Extract the (x, y) coordinate from the center of the cell holding the provided text.  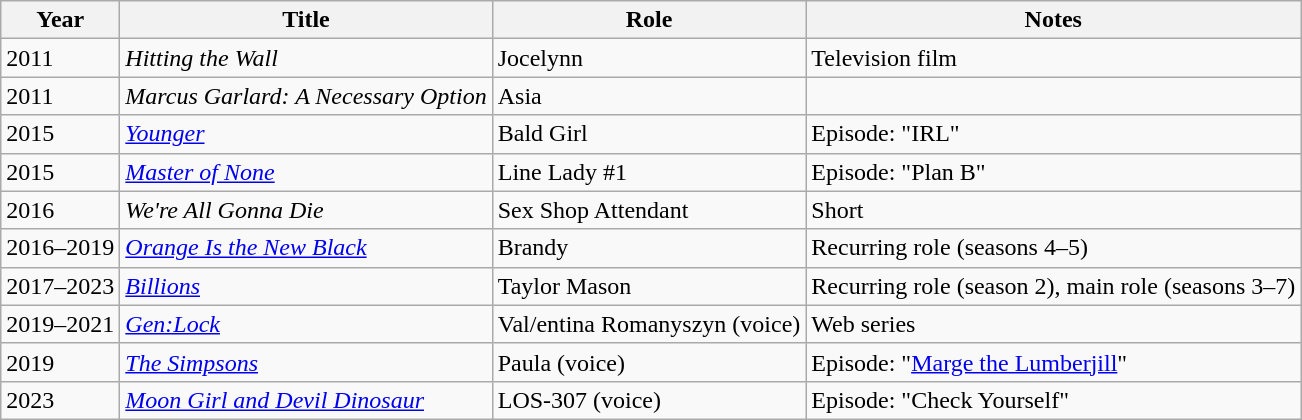
Taylor Mason (649, 286)
The Simpsons (306, 362)
2016 (60, 210)
Episode: "Plan B" (1054, 172)
Master of None (306, 172)
Younger (306, 134)
Title (306, 20)
Role (649, 20)
LOS-307 (voice) (649, 400)
2019 (60, 362)
Orange Is the New Black (306, 248)
Line Lady #1 (649, 172)
Hitting the Wall (306, 58)
Gen:Lock (306, 324)
2019–2021 (60, 324)
Notes (1054, 20)
Short (1054, 210)
2023 (60, 400)
Bald Girl (649, 134)
Episode: "IRL" (1054, 134)
Moon Girl and Devil Dinosaur (306, 400)
Asia (649, 96)
Web series (1054, 324)
Jocelynn (649, 58)
Recurring role (season 2), main role (seasons 3–7) (1054, 286)
Episode: "Marge the Lumberjill" (1054, 362)
Recurring role (seasons 4–5) (1054, 248)
Year (60, 20)
Brandy (649, 248)
We're All Gonna Die (306, 210)
2017–2023 (60, 286)
Episode: "Check Yourself" (1054, 400)
Marcus Garlard: A Necessary Option (306, 96)
2016–2019 (60, 248)
Sex Shop Attendant (649, 210)
Television film (1054, 58)
Paula (voice) (649, 362)
Val/entina Romanyszyn (voice) (649, 324)
Billions (306, 286)
